Detect which cell encompasses the target text, then output its [x, y] center coordinate. 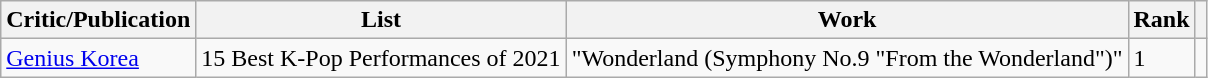
Critic/Publication [98, 20]
Work [847, 20]
"Wonderland (Symphony No.9 "From the Wonderland")" [847, 58]
1 [1162, 58]
List [381, 20]
Rank [1162, 20]
15 Best K-Pop Performances of 2021 [381, 58]
Genius Korea [98, 58]
